Return the [X, Y] coordinate for the center point of the cell that contains the specified text.  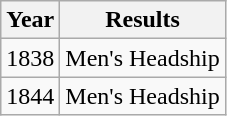
Year [30, 20]
1844 [30, 96]
Results [142, 20]
1838 [30, 58]
